For the text-containing cell, return its midpoint in [x, y] coordinate format. 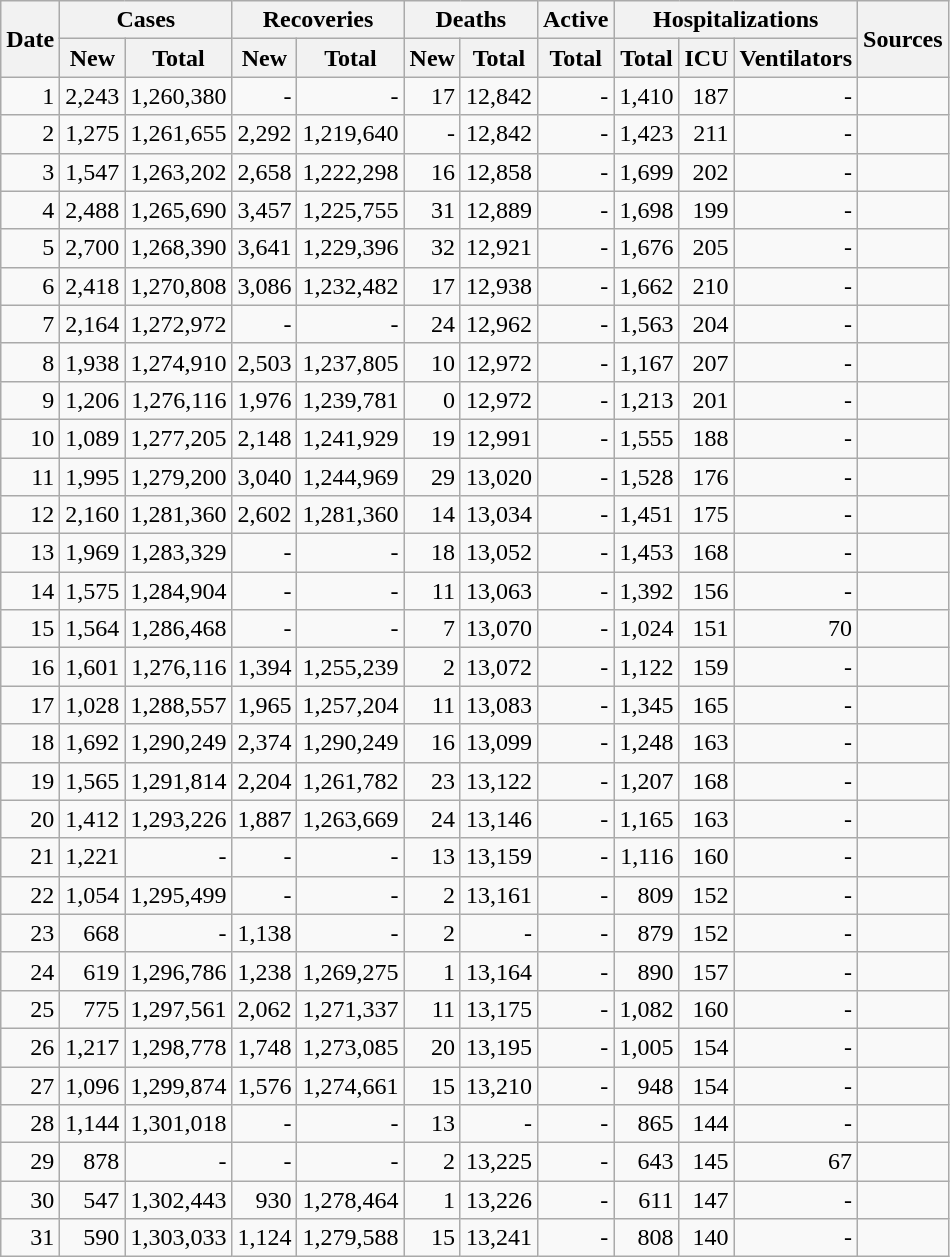
865 [646, 1124]
1,279,200 [178, 477]
547 [92, 1200]
1,144 [92, 1124]
147 [706, 1200]
1,244,969 [350, 477]
1,555 [646, 438]
1,528 [646, 477]
1,167 [646, 362]
ICU [706, 58]
25 [30, 1009]
3 [30, 172]
2,488 [92, 210]
1,272,972 [178, 324]
1,969 [92, 553]
2,243 [92, 96]
1,138 [264, 933]
1,601 [92, 667]
1,206 [92, 400]
643 [646, 1162]
1,116 [646, 857]
1,297,561 [178, 1009]
1,219,640 [350, 134]
2,062 [264, 1009]
1,547 [92, 172]
3,457 [264, 210]
1,268,390 [178, 248]
1,122 [646, 667]
1,222,298 [350, 172]
1,241,929 [350, 438]
1,096 [92, 1085]
13,146 [498, 819]
1,288,557 [178, 705]
187 [706, 96]
1,410 [646, 96]
13,161 [498, 895]
32 [432, 248]
13,210 [498, 1085]
1,225,755 [350, 210]
159 [706, 667]
156 [706, 591]
948 [646, 1085]
2,658 [264, 172]
1,296,786 [178, 971]
890 [646, 971]
27 [30, 1085]
1,238 [264, 971]
13,052 [498, 553]
775 [92, 1009]
1,005 [646, 1047]
1,576 [264, 1085]
12,921 [498, 248]
1,261,655 [178, 134]
1,277,205 [178, 438]
Recoveries [318, 20]
1,265,690 [178, 210]
3,086 [264, 286]
1,965 [264, 705]
1,263,669 [350, 819]
1,565 [92, 781]
157 [706, 971]
2,418 [92, 286]
1,269,275 [350, 971]
22 [30, 895]
1,283,329 [178, 553]
1,165 [646, 819]
1,293,226 [178, 819]
1,237,805 [350, 362]
1,698 [646, 210]
930 [264, 1200]
70 [796, 629]
12,938 [498, 286]
12 [30, 515]
1,239,781 [350, 400]
1,301,018 [178, 1124]
619 [92, 971]
13,072 [498, 667]
210 [706, 286]
1,295,499 [178, 895]
Ventilators [796, 58]
13,159 [498, 857]
2,148 [264, 438]
668 [92, 933]
13,175 [498, 1009]
1,274,910 [178, 362]
6 [30, 286]
30 [30, 1200]
1,298,778 [178, 1047]
1,024 [646, 629]
3,040 [264, 477]
26 [30, 1047]
5 [30, 248]
202 [706, 172]
Hospitalizations [736, 20]
1,232,482 [350, 286]
Date [30, 39]
207 [706, 362]
1,279,588 [350, 1238]
1,692 [92, 743]
1,213 [646, 400]
2,204 [264, 781]
1,217 [92, 1047]
611 [646, 1200]
Cases [146, 20]
211 [706, 134]
1,229,396 [350, 248]
1,124 [264, 1238]
28 [30, 1124]
1,028 [92, 705]
1,082 [646, 1009]
8 [30, 362]
1,273,085 [350, 1047]
1,257,204 [350, 705]
878 [92, 1162]
12,858 [498, 172]
1,995 [92, 477]
1,274,661 [350, 1085]
151 [706, 629]
1,938 [92, 362]
1,394 [264, 667]
1,887 [264, 819]
144 [706, 1124]
1,748 [264, 1047]
21 [30, 857]
13,020 [498, 477]
1,453 [646, 553]
2,160 [92, 515]
1,412 [92, 819]
1,263,202 [178, 172]
2,164 [92, 324]
2,503 [264, 362]
1,255,239 [350, 667]
13,164 [498, 971]
2,292 [264, 134]
165 [706, 705]
176 [706, 477]
1,286,468 [178, 629]
1,575 [92, 591]
3,641 [264, 248]
1,423 [646, 134]
13,195 [498, 1047]
1,299,874 [178, 1085]
9 [30, 400]
140 [706, 1238]
13,083 [498, 705]
2,700 [92, 248]
1,089 [92, 438]
809 [646, 895]
13,226 [498, 1200]
12,889 [498, 210]
13,070 [498, 629]
13,122 [498, 781]
1,392 [646, 591]
1,451 [646, 515]
12,991 [498, 438]
13,063 [498, 591]
4 [30, 210]
1,291,814 [178, 781]
Deaths [470, 20]
Sources [904, 39]
2,602 [264, 515]
590 [92, 1238]
1,054 [92, 895]
1,270,808 [178, 286]
1,260,380 [178, 96]
204 [706, 324]
175 [706, 515]
12,962 [498, 324]
1,662 [646, 286]
145 [706, 1162]
67 [796, 1162]
808 [646, 1238]
Active [575, 20]
1,303,033 [178, 1238]
1,207 [646, 781]
1,976 [264, 400]
1,345 [646, 705]
205 [706, 248]
1,564 [92, 629]
201 [706, 400]
199 [706, 210]
1,248 [646, 743]
188 [706, 438]
1,278,464 [350, 1200]
0 [432, 400]
13,241 [498, 1238]
1,676 [646, 248]
13,034 [498, 515]
1,271,337 [350, 1009]
2,374 [264, 743]
1,261,782 [350, 781]
1,284,904 [178, 591]
1,275 [92, 134]
1,302,443 [178, 1200]
13,099 [498, 743]
1,699 [646, 172]
1,563 [646, 324]
879 [646, 933]
13,225 [498, 1162]
1,221 [92, 857]
